Extract the (X, Y) coordinate from the center of the cell holding the provided text.  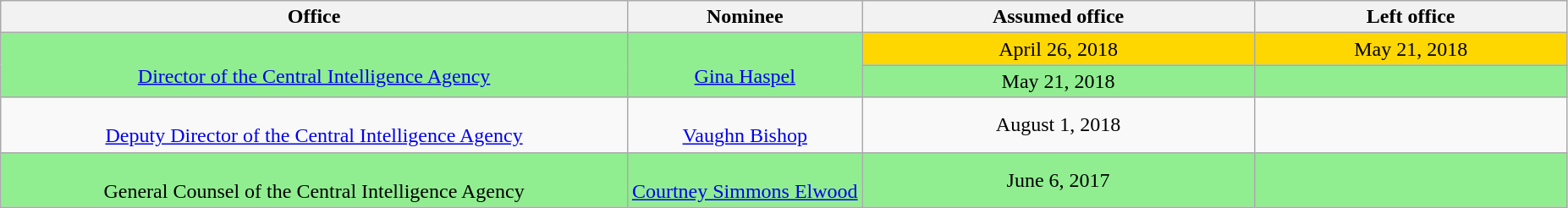
Vaughn Bishop (745, 125)
Nominee (745, 17)
Director of the Central Intelligence Agency (315, 65)
Courtney Simmons Elwood (745, 179)
June 6, 2017 (1058, 179)
April 26, 2018 (1058, 49)
Deputy Director of the Central Intelligence Agency (315, 125)
Left office (1411, 17)
General Counsel of the Central Intelligence Agency (315, 179)
Gina Haspel (745, 65)
Assumed office (1058, 17)
Office (315, 17)
August 1, 2018 (1058, 125)
